Extract the (X, Y) coordinate from the center of the cell holding the provided text.  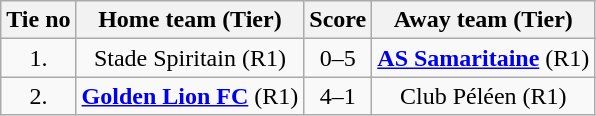
4–1 (338, 96)
Away team (Tier) (484, 20)
0–5 (338, 58)
Club Péléen (R1) (484, 96)
Tie no (38, 20)
Home team (Tier) (190, 20)
Golden Lion FC (R1) (190, 96)
AS Samaritaine (R1) (484, 58)
2. (38, 96)
Score (338, 20)
Stade Spiritain (R1) (190, 58)
1. (38, 58)
